Find where the given text appears and provide that cell's center as [x, y] coordinate. 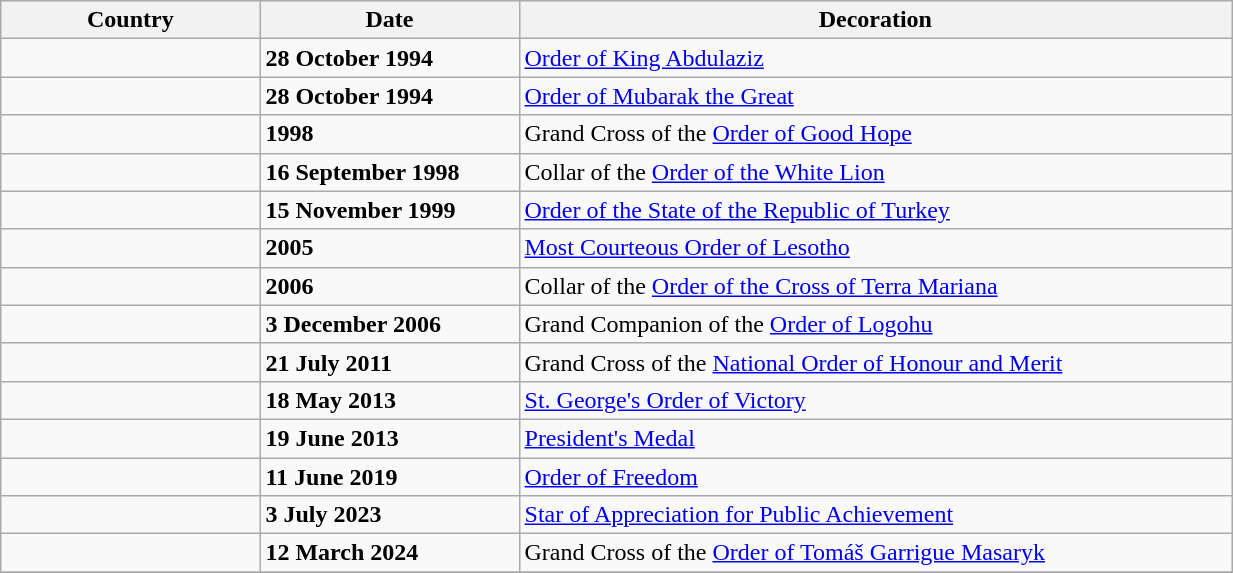
1998 [390, 134]
Country [130, 20]
3 December 2006 [390, 324]
President's Medal [876, 438]
19 June 2013 [390, 438]
Date [390, 20]
Grand Cross of the National Order of Honour and Merit [876, 362]
St. George's Order of Victory [876, 400]
21 July 2011 [390, 362]
Order of Freedom [876, 477]
11 June 2019 [390, 477]
Grand Companion of the Order of Logohu [876, 324]
2005 [390, 248]
Grand Cross of the Order of Tomáš Garrigue Masaryk [876, 553]
Star of Appreciation for Public Achievement [876, 515]
Order of King Abdulaziz [876, 58]
Most Courteous Order of Lesotho [876, 248]
18 May 2013 [390, 400]
3 July 2023 [390, 515]
Order of Mubarak the Great [876, 96]
16 September 1998 [390, 172]
12 March 2024 [390, 553]
Grand Cross of the Order of Good Hope [876, 134]
Decoration [876, 20]
Order of the State of the Republic of Turkey [876, 210]
Collar of the Order of the White Lion [876, 172]
Collar of the Order of the Cross of Terra Mariana [876, 286]
15 November 1999 [390, 210]
2006 [390, 286]
